Scan for the cell matching the given text and deliver its (x, y) coordinate at center. 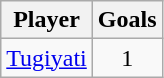
Player (47, 20)
Tugiyati (47, 58)
1 (127, 58)
Goals (127, 20)
